Determine the [x, y] coordinate at the center of the cell enclosing the given text.  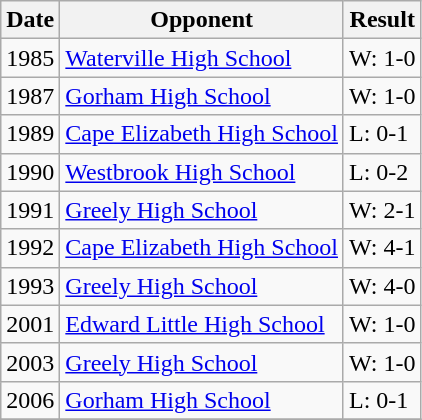
Opponent [202, 20]
1990 [30, 172]
Result [382, 20]
2001 [30, 324]
W: 4-0 [382, 286]
1987 [30, 96]
2003 [30, 362]
L: 0-2 [382, 172]
1985 [30, 58]
1989 [30, 134]
Waterville High School [202, 58]
1992 [30, 248]
W: 2-1 [382, 210]
1991 [30, 210]
2006 [30, 400]
Westbrook High School [202, 172]
Edward Little High School [202, 324]
W: 4-1 [382, 248]
1993 [30, 286]
Date [30, 20]
